From the cell containing the given text, extract its center point as (x, y) coordinate. 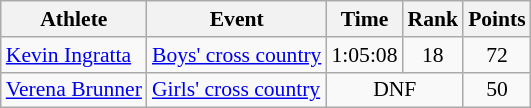
Rank (434, 19)
Athlete (74, 19)
1:05:08 (364, 55)
Boys' cross country (237, 55)
Event (237, 19)
Points (497, 19)
Girls' cross country (237, 90)
Kevin Ingratta (74, 55)
18 (434, 55)
Verena Brunner (74, 90)
DNF (394, 90)
Time (364, 19)
72 (497, 55)
50 (497, 90)
